Return the [x, y] coordinate for the center point of the cell that contains the specified text.  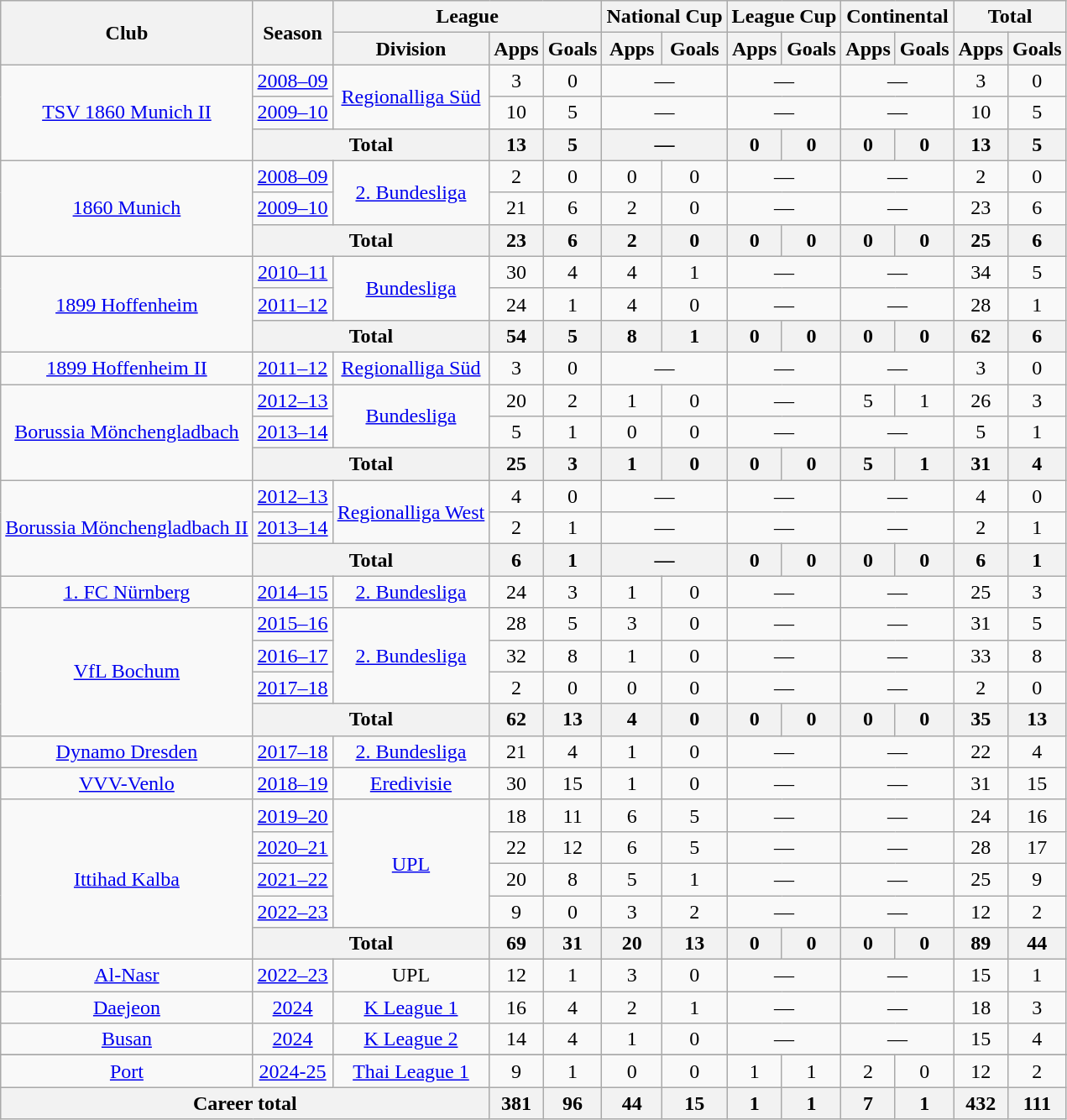
2019–20 [292, 815]
2015–16 [292, 624]
TSV 1860 Munich II [127, 113]
Division [411, 49]
2010–11 [292, 272]
2014–15 [292, 592]
7 [868, 1103]
2020–21 [292, 847]
111 [1037, 1103]
Eredivisie [411, 783]
69 [516, 944]
26 [981, 400]
League Cup [784, 17]
17 [1037, 847]
Borussia Mönchengladbach II [127, 528]
Port [127, 1071]
2018–19 [292, 783]
Regionalliga West [411, 512]
Borussia Mönchengladbach [127, 432]
League [467, 17]
Busan [127, 1039]
Dynamo Dresden [127, 751]
1899 Hoffenheim [127, 304]
89 [981, 944]
14 [516, 1039]
11 [573, 815]
Career total [245, 1103]
VVV-Venlo [127, 783]
32 [516, 656]
2024-25 [292, 1071]
54 [516, 336]
K League 2 [411, 1039]
35 [981, 720]
96 [573, 1103]
Al-Nasr [127, 976]
National Cup [665, 17]
K League 1 [411, 1007]
Daejeon [127, 1007]
432 [981, 1103]
1899 Hoffenheim II [127, 368]
VfL Bochum [127, 672]
1860 Munich [127, 208]
381 [516, 1103]
Continental [897, 17]
2016–17 [292, 656]
1. FC Nürnberg [127, 592]
2021–22 [292, 879]
Thai League 1 [411, 1071]
Club [127, 33]
Season [292, 33]
34 [981, 272]
Ittihad Kalba [127, 879]
33 [981, 656]
